Locate the cell with the specified text and output its [X, Y] center coordinate. 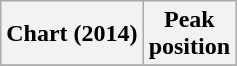
Peakposition [189, 34]
Chart (2014) [72, 34]
